Identify which cell holds the provided text, then report its [x, y] central coordinate. 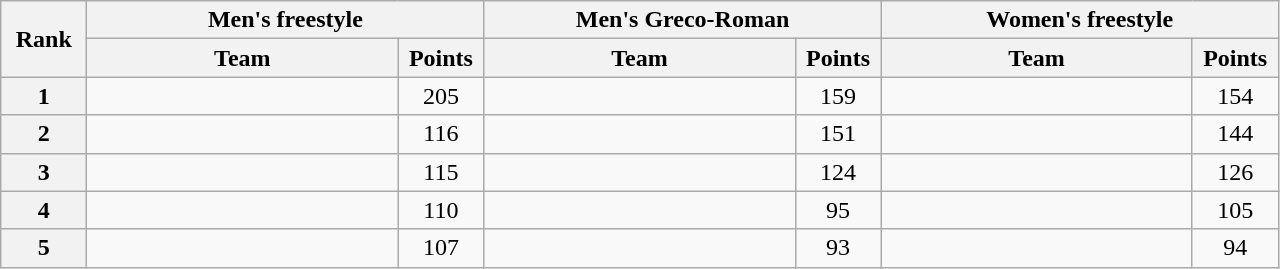
1 [44, 96]
107 [441, 248]
Rank [44, 39]
159 [838, 96]
94 [1235, 248]
2 [44, 134]
4 [44, 210]
115 [441, 172]
105 [1235, 210]
110 [441, 210]
124 [838, 172]
93 [838, 248]
154 [1235, 96]
Women's freestyle [1080, 20]
Men's Greco-Roman [682, 20]
Men's freestyle [286, 20]
95 [838, 210]
126 [1235, 172]
116 [441, 134]
3 [44, 172]
144 [1235, 134]
205 [441, 96]
5 [44, 248]
151 [838, 134]
